Capture the cell that displays the provided text and extract its [x, y] central coordinate. 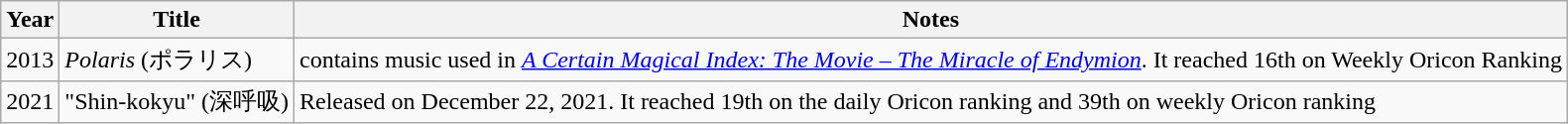
Notes [930, 20]
2013 [30, 60]
Released on December 22, 2021. It reached 19th on the daily Oricon ranking and 39th on weekly Oricon ranking [930, 101]
"Shin-kokyu" (深呼吸) [177, 101]
contains music used in A Certain Magical Index: The Movie – The Miracle of Endymion. It reached 16th on Weekly Oricon Ranking [930, 60]
Year [30, 20]
Polaris (ポラリス) [177, 60]
2021 [30, 101]
Title [177, 20]
